Detect which cell encompasses the target text, then output its [x, y] center coordinate. 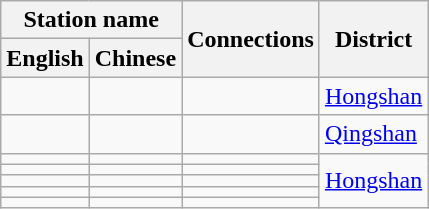
Qingshan [373, 134]
District [373, 39]
Chinese [135, 58]
Station name [92, 20]
Connections [251, 39]
English [45, 58]
